Provide the (x, y) coordinate of the cell's center where the given text is located.  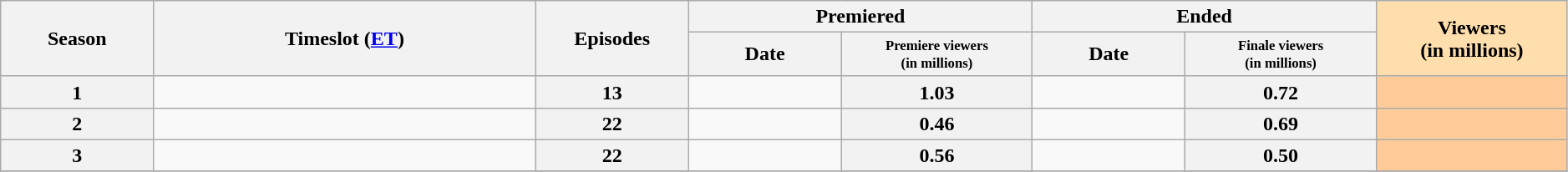
0.50 (1281, 155)
1 (77, 92)
0.46 (937, 124)
Viewers(in millions) (1472, 38)
Finale viewers(in millions) (1281, 54)
Episodes (611, 38)
0.69 (1281, 124)
Timeslot (ET) (344, 38)
Premiere viewers(in millions) (937, 54)
2 (77, 124)
13 (611, 92)
0.56 (937, 155)
Ended (1205, 17)
3 (77, 155)
Premiered (860, 17)
1.03 (937, 92)
0.72 (1281, 92)
Season (77, 38)
